Find where the given text appears and provide that cell's center as [x, y] coordinate. 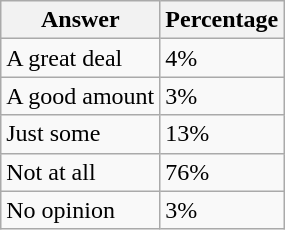
Percentage [222, 20]
Just some [80, 134]
No opinion [80, 210]
Not at all [80, 172]
A great deal [80, 58]
76% [222, 172]
4% [222, 58]
13% [222, 134]
A good amount [80, 96]
Answer [80, 20]
